Detect which cell encompasses the target text, then output its [X, Y] center coordinate. 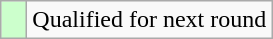
Qualified for next round [150, 20]
